Locate the cell with the specified text and output its [X, Y] center coordinate. 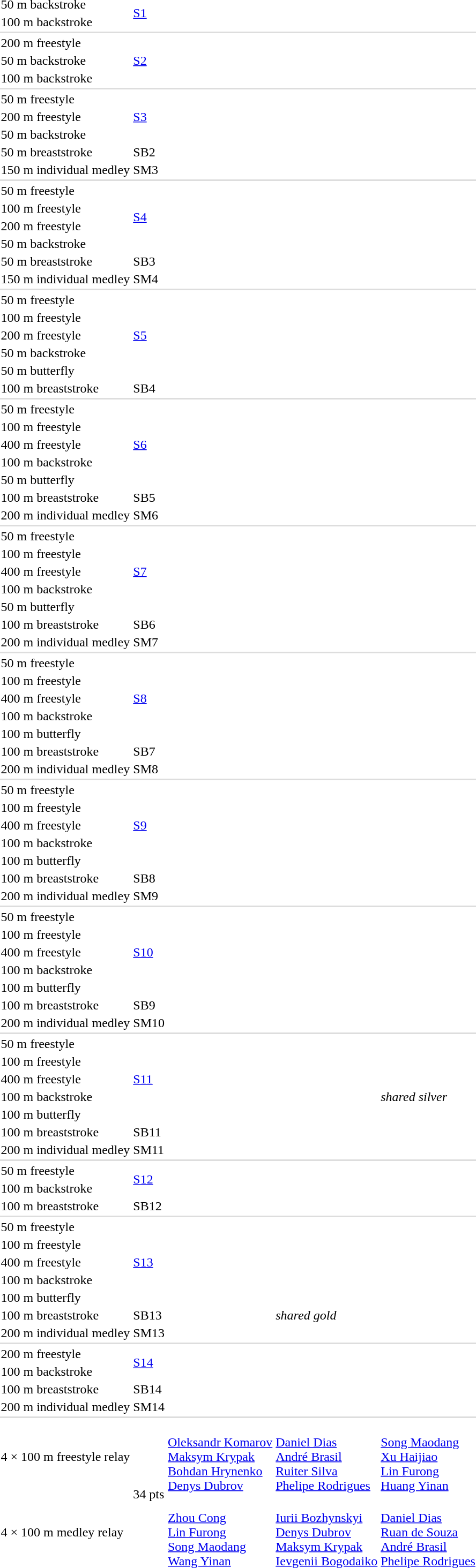
SM10 [149, 1023]
SB4 [149, 388]
S12 [149, 1179]
SM7 [149, 642]
SB8 [149, 878]
SB12 [149, 1206]
SB2 [149, 152]
SM6 [149, 515]
S13 [149, 1262]
S8 [149, 698]
SM9 [149, 896]
SB9 [149, 1005]
S4 [149, 217]
SM3 [149, 170]
shared gold [327, 1315]
SB13 [149, 1315]
S5 [149, 335]
SM8 [149, 769]
SB6 [149, 624]
S9 [149, 825]
Oleksandr KomarovMaksym KrypakBohdan HrynenkoDenys Dubrov [220, 1457]
S10 [149, 952]
SB11 [149, 1132]
SB3 [149, 261]
SM11 [149, 1150]
S14 [149, 1362]
SB14 [149, 1389]
SM13 [149, 1333]
Daniel DiasAndré BrasilRuiter SilvaPhelipe Rodrigues [327, 1457]
4 × 100 m freestyle relay [65, 1457]
S11 [149, 1079]
SM14 [149, 1407]
S6 [149, 444]
SB7 [149, 751]
S7 [149, 571]
S3 [149, 117]
SM4 [149, 279]
SB5 [149, 497]
S2 [149, 61]
